Locate the cell with the specified text and output its [X, Y] center coordinate. 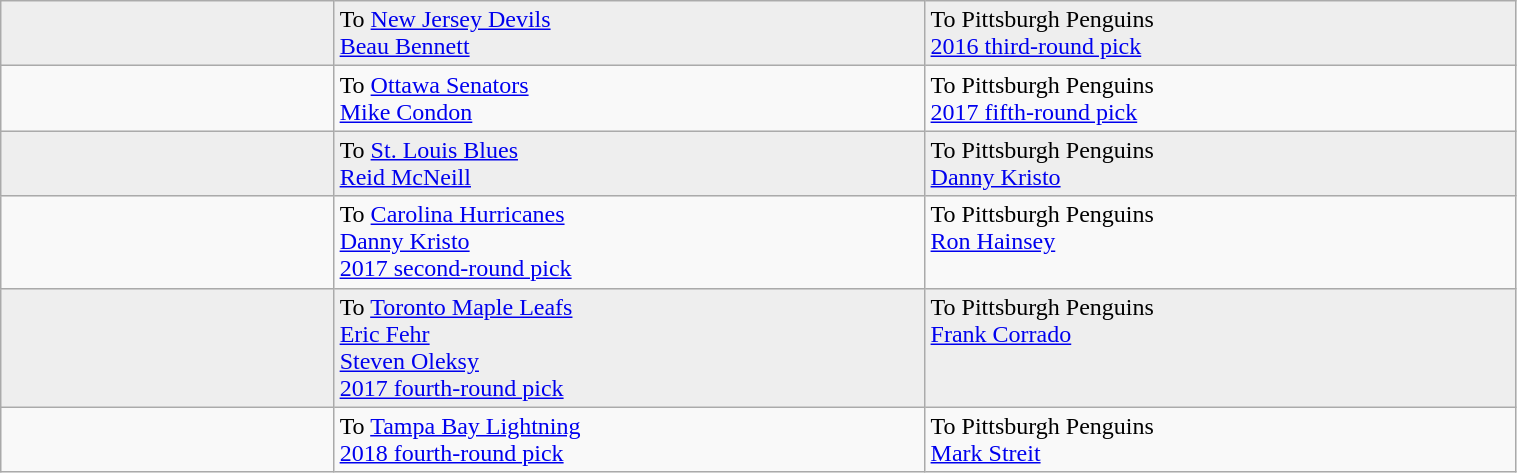
To Carolina HurricanesDanny Kristo2017 second-round pick [630, 242]
To Ottawa SenatorsMike Condon [630, 98]
To St. Louis BluesReid McNeill [630, 164]
To Pittsburgh PenguinsDanny Kristo [1220, 164]
To New Jersey DevilsBeau Bennett [630, 34]
To Pittsburgh PenguinsMark Streit [1220, 440]
To Pittsburgh Penguins2017 fifth-round pick [1220, 98]
To Pittsburgh PenguinsRon Hainsey [1220, 242]
To Pittsburgh PenguinsFrank Corrado [1220, 348]
To Pittsburgh Penguins2016 third-round pick [1220, 34]
To Tampa Bay Lightning2018 fourth-round pick [630, 440]
To Toronto Maple LeafsEric FehrSteven Oleksy2017 fourth-round pick [630, 348]
